From the cell containing the given text, extract its center point as (x, y) coordinate. 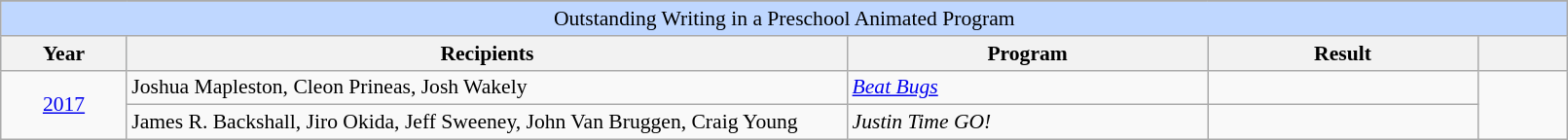
2017 (64, 105)
Recipients (487, 53)
Joshua Mapleston, Cleon Prineas, Josh Wakely (487, 87)
James R. Backshall, Jiro Okida, Jeff Sweeney, John Van Bruggen, Craig Young (487, 122)
Result (1343, 53)
Justin Time GO! (1028, 122)
Program (1028, 53)
Beat Bugs (1028, 87)
Outstanding Writing in a Preschool Animated Program (784, 18)
Year (64, 53)
